Provide the (X, Y) coordinate of the cell's center where the given text is located.  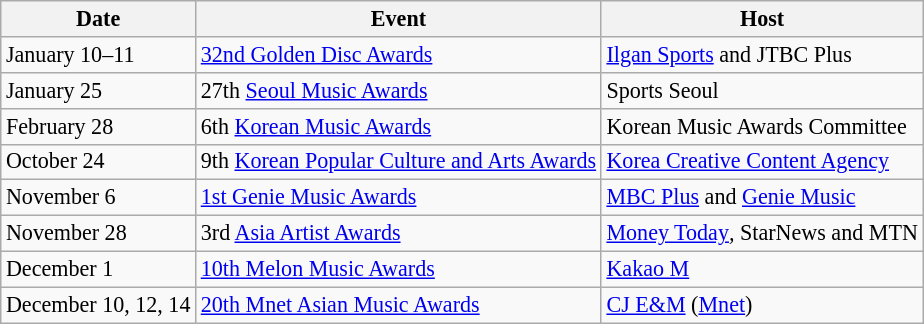
32nd Golden Disc Awards (399, 54)
October 24 (98, 162)
10th Melon Music Awards (399, 269)
CJ E&M (Mnet) (762, 305)
January 25 (98, 90)
Korea Creative Content Agency (762, 162)
December 1 (98, 269)
MBC Plus and Genie Music (762, 198)
Date (98, 18)
January 10–11 (98, 54)
9th Korean Popular Culture and Arts Awards (399, 162)
3rd Asia Artist Awards (399, 233)
Host (762, 18)
Kakao M (762, 269)
November 6 (98, 198)
Korean Music Awards Committee (762, 126)
Ilgan Sports and JTBC Plus (762, 54)
December 10, 12, 14 (98, 305)
Money Today, StarNews and MTN (762, 233)
February 28 (98, 126)
1st Genie Music Awards (399, 198)
6th Korean Music Awards (399, 126)
20th Mnet Asian Music Awards (399, 305)
Event (399, 18)
27th Seoul Music Awards (399, 90)
November 28 (98, 233)
Sports Seoul (762, 90)
